Return the [x, y] coordinate for the center point of the cell that contains the specified text.  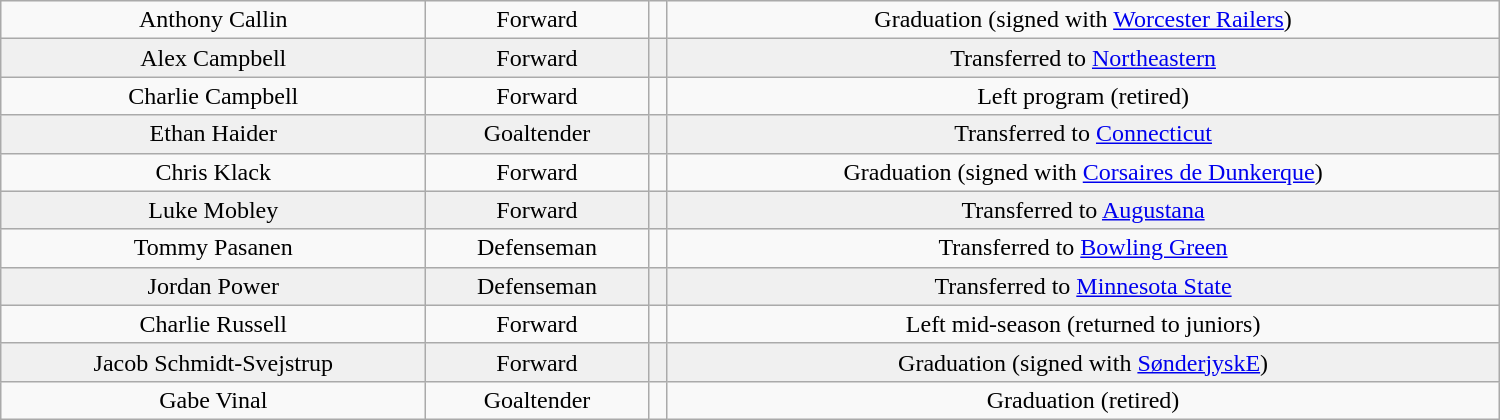
Gabe Vinal [214, 400]
Anthony Callin [214, 20]
Tommy Pasanen [214, 248]
Alex Campbell [214, 58]
Charlie Campbell [214, 96]
Ethan Haider [214, 134]
Jacob Schmidt-Svejstrup [214, 362]
Graduation (signed with Worcester Railers) [1083, 20]
Graduation (retired) [1083, 400]
Left program (retired) [1083, 96]
Transferred to Northeastern [1083, 58]
Left mid-season (returned to juniors) [1083, 324]
Graduation (signed with SønderjyskE) [1083, 362]
Transferred to Connecticut [1083, 134]
Charlie Russell [214, 324]
Transferred to Augustana [1083, 210]
Luke Mobley [214, 210]
Jordan Power [214, 286]
Graduation (signed with Corsaires de Dunkerque) [1083, 172]
Transferred to Bowling Green [1083, 248]
Chris Klack [214, 172]
Transferred to Minnesota State [1083, 286]
